Detect which cell encompasses the target text, then output its [x, y] center coordinate. 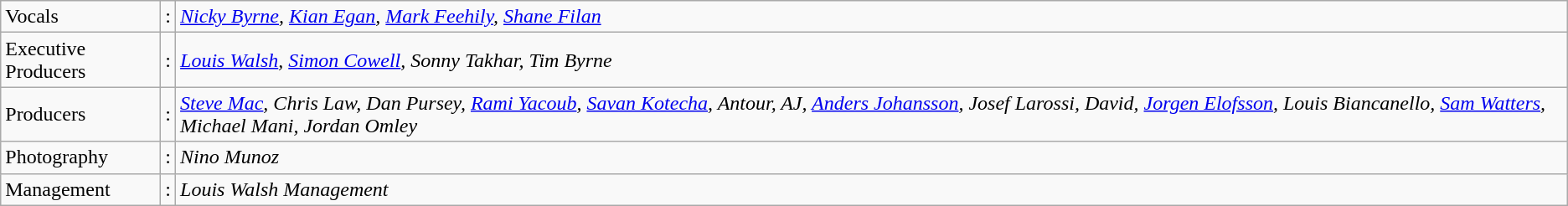
Vocals [80, 17]
Nino Munoz [872, 157]
Management [80, 189]
Louis Walsh, Simon Cowell, Sonny Takhar, Tim Byrne [872, 60]
Executive Producers [80, 60]
Producers [80, 114]
Louis Walsh Management [872, 189]
Photography [80, 157]
Nicky Byrne, Kian Egan, Mark Feehily, Shane Filan [872, 17]
